Capture the cell that displays the provided text and extract its (X, Y) central coordinate. 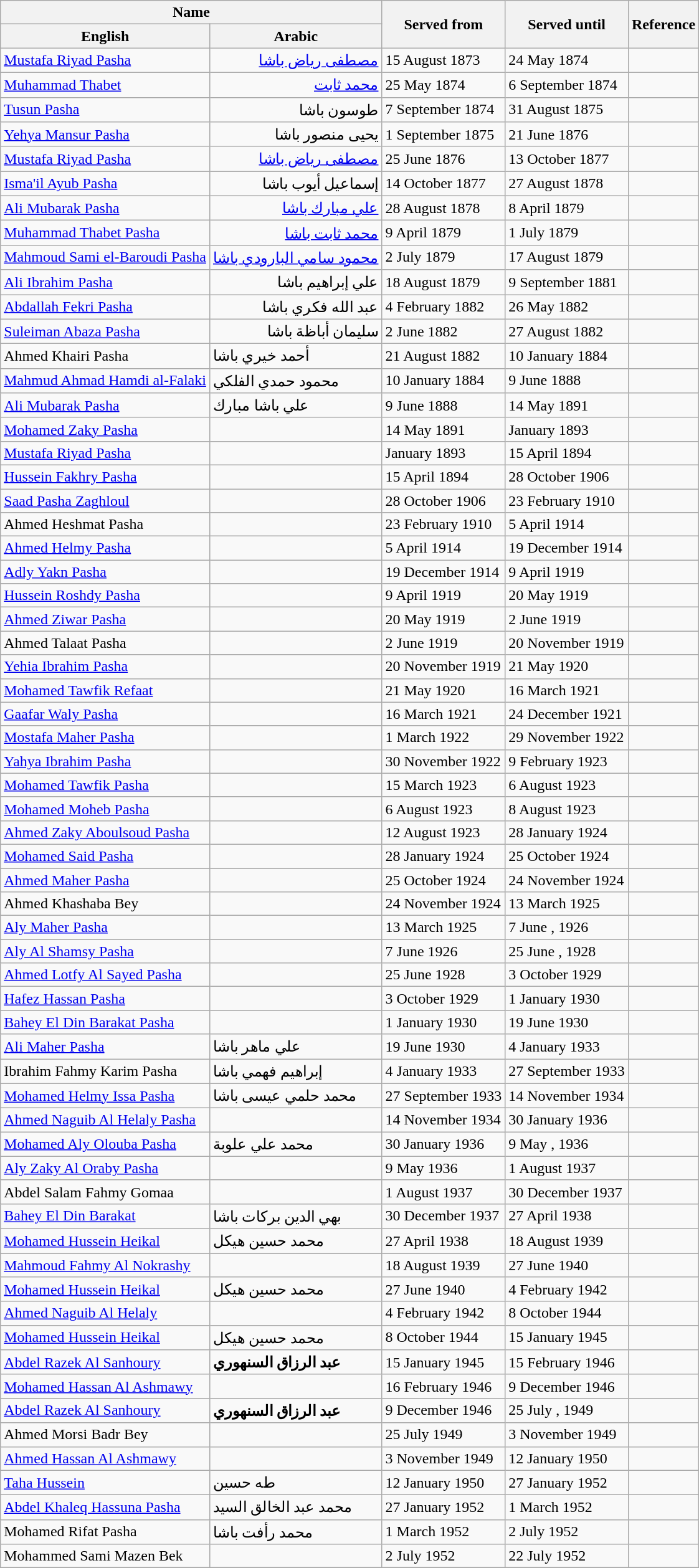
علي ماهر باشا (295, 1047)
Arabic (295, 36)
Mohamed Rifat Pasha (105, 1532)
30 November 1922 (444, 761)
طوسون باشا (295, 110)
Ahmed Naguib Al Helaly (105, 1313)
محمود سامي البارودي باشا (295, 257)
25 June 1928 (444, 975)
علي إبراهيم باشا (295, 282)
Mahmud Ahmad Hamdi al-Falaki (105, 381)
Reference (663, 24)
1 July 1879 (567, 233)
طه حسين (295, 1483)
إسماعيل أيوب باشا (295, 184)
26 May 1882 (567, 306)
Mohamed Tawfik Refaat (105, 690)
Ali Ibrahim Pasha (105, 282)
21 June 1876 (567, 135)
English (105, 36)
Ahmed Heshmat Pasha (105, 525)
Ahmed Khashaba Bey (105, 904)
Saad Pasha Zaghloul (105, 500)
Mahmoud Sami el-Baroudi Pasha (105, 257)
25 June 1876 (444, 159)
Mohamed Hassan Al Ashmawy (105, 1386)
Mohamed Helmy Issa Pasha (105, 1096)
Served from (444, 24)
Ahmed Khairi Pasha (105, 356)
علي مبارك باشا (295, 208)
Ahmed Morsi Badr Bey (105, 1435)
Ahmed Talaat Pasha (105, 643)
16 February 1946 (444, 1386)
17 August 1879 (567, 257)
Taha Hussein (105, 1483)
Isma'il Ayub Pasha (105, 184)
9 February 1923 (567, 761)
Bahey El Din Barakat (105, 1216)
14 October 1877 (444, 184)
بهي الدين بركات باشا (295, 1216)
Hussein Roshdy Pasha (105, 596)
25 May 1874 (444, 85)
إبراهيم فهمي باشا (295, 1071)
7 September 1874 (444, 110)
Served until (567, 24)
Gaafar Waly Pasha (105, 714)
25 July , 1949 (567, 1410)
Ahmed Helmy Pasha (105, 548)
Ahmed Zaky Aboulsoud Pasha (105, 832)
9 September 1881 (567, 282)
8 April 1879 (567, 208)
محمد رأفت باشا (295, 1532)
محمود حمدي الفلكي (295, 381)
Aly Zaky Al Oraby Pasha (105, 1168)
12 August 1923 (444, 832)
Mohamed Said Pasha (105, 856)
يحيى منصور باشا (295, 135)
6 September 1874 (567, 85)
Ahmed Lotfy Al Sayed Pasha (105, 975)
15 February 1946 (567, 1362)
Mohamed Aly Olouba Pasha (105, 1144)
27 August 1882 (567, 331)
7 June , 1926 (567, 928)
18 August 1879 (444, 282)
28 August 1878 (444, 208)
Abdallah Fekri Pasha (105, 306)
9 April 1879 (444, 233)
29 November 1922 (567, 738)
Ali Maher Pasha (105, 1047)
Ahmed Maher Pasha (105, 880)
Yehya Mansur Pasha (105, 135)
25 June , 1928 (567, 951)
4 February 1882 (444, 306)
Hafez Hassan Pasha (105, 999)
Abdel Salam Fahmy Gomaa (105, 1192)
Mahmoud Fahmy Al Nokrashy (105, 1265)
Tusun Pasha (105, 110)
علي باشا مبارك (295, 406)
Mohamed Zaky Pasha (105, 429)
Mostafa Maher Pasha (105, 738)
1 March 1922 (444, 738)
9 May , 1936 (567, 1144)
Mohamed Moheb Pasha (105, 809)
Muhammad Thabet (105, 85)
13 October 1877 (567, 159)
31 August 1875 (567, 110)
9 May 1936 (444, 1168)
محمد عبد الخالق السيد (295, 1508)
Yehia Ibrahim Pasha (105, 667)
أحمد خيري باشا (295, 356)
Suleiman Abaza Pasha (105, 331)
8 August 1923 (567, 809)
22 July 1952 (567, 1556)
Name (191, 12)
Bahey El Din Barakat Pasha (105, 1022)
27 August 1878 (567, 184)
Aly Maher Pasha (105, 928)
Ahmed Hassan Al Ashmawy (105, 1458)
محمد علي علوبة (295, 1144)
محمد ثابت (295, 85)
محمد ثابت باشا (295, 233)
15 March 1923 (444, 785)
24 December 1921 (567, 714)
Aly Al Shamsy Pasha (105, 951)
Ibrahim Fahmy Karim Pasha (105, 1071)
1 September 1875 (444, 135)
Mohamed Tawfik Pasha (105, 785)
Adly Yakn Pasha (105, 572)
عبد الله فكري باشا (295, 306)
25 July 1949 (444, 1435)
21 August 1882 (444, 356)
Muhammad Thabet Pasha (105, 233)
Abdel Khaleq Hassuna Pasha (105, 1508)
2 July 1879 (444, 257)
15 August 1873 (444, 60)
سليمان أباظة باشا (295, 331)
Ahmed Ziwar Pasha (105, 619)
2 June 1882 (444, 331)
Mohammed Sami Mazen Bek (105, 1556)
محمد حلمي عيسى باشا (295, 1096)
24 May 1874 (567, 60)
Hussein Fakhry Pasha (105, 477)
Yahya Ibrahim Pasha (105, 761)
Ahmed Naguib Al Helaly Pasha (105, 1120)
7 June 1926 (444, 951)
